For the text-containing cell, return its midpoint in [x, y] coordinate format. 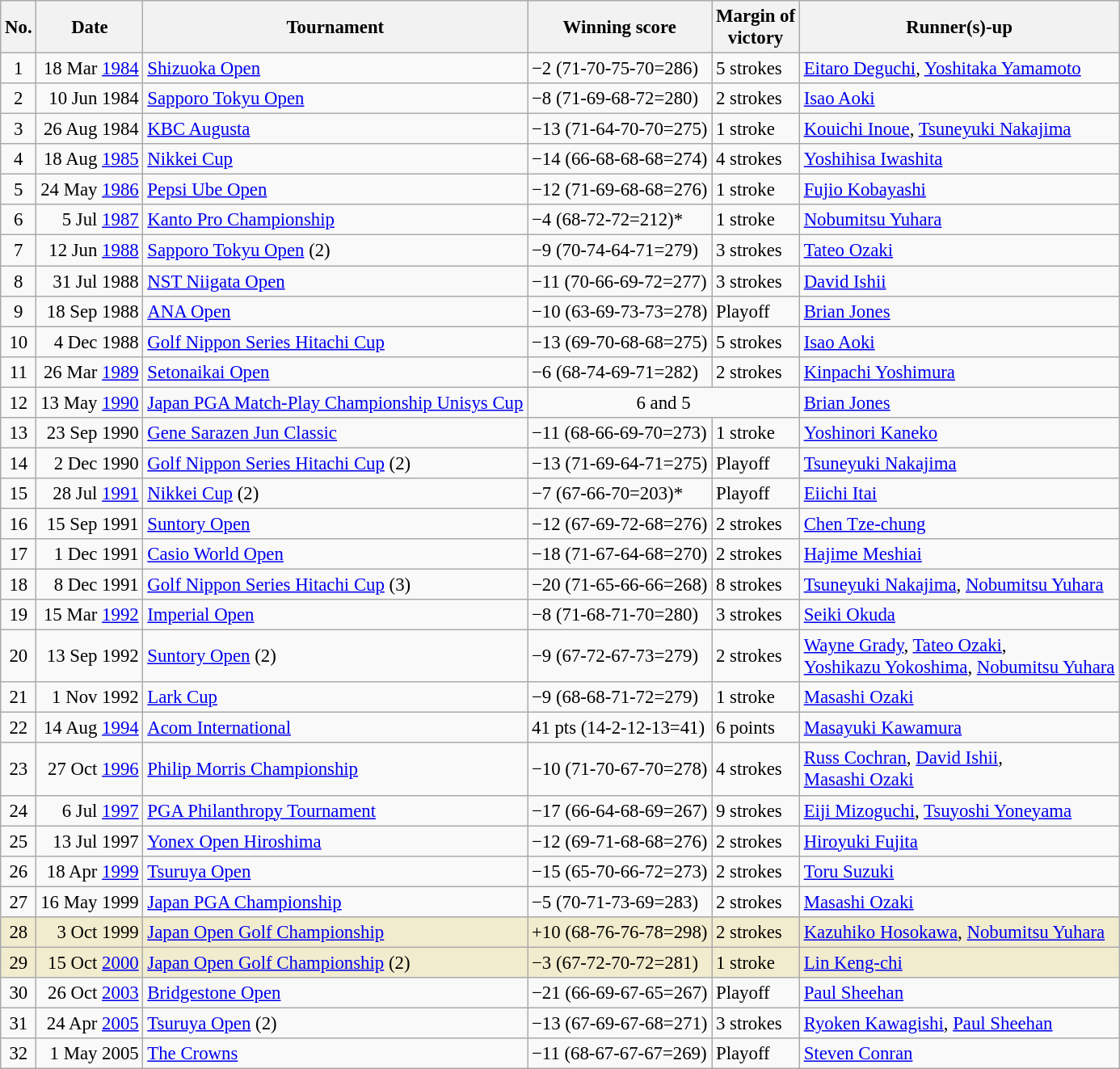
21 [19, 697]
Seiki Okuda [958, 615]
9 [19, 311]
5 Jul 1987 [90, 221]
Suntory Open [335, 524]
−2 (71-70-75-70=286) [620, 69]
Steven Conran [958, 1054]
−9 (67-72-67-73=279) [620, 656]
Hajime Meshiai [958, 554]
Nobumitsu Yuhara [958, 221]
Tournament [335, 27]
Nikkei Cup [335, 159]
David Ishii [958, 281]
18 [19, 585]
No. [19, 27]
Gene Sarazen Jun Classic [335, 433]
Sapporo Tokyu Open [335, 99]
11 [19, 372]
Winning score [620, 27]
−8 (71-69-68-72=280) [620, 99]
5 [19, 190]
6 and 5 [664, 402]
19 [19, 615]
ANA Open [335, 311]
6 Jul 1997 [90, 810]
15 Oct 2000 [90, 962]
−11 (70-66-69-72=277) [620, 281]
24 May 1986 [90, 190]
30 [19, 993]
Tsuruya Open (2) [335, 1023]
8 strokes [756, 585]
−3 (67-72-70-72=281) [620, 962]
Japan Open Golf Championship (2) [335, 962]
26 Mar 1989 [90, 372]
13 Sep 1992 [90, 656]
31 [19, 1023]
−8 (71-68-71-70=280) [620, 615]
Kinpachi Yoshimura [958, 372]
32 [19, 1054]
Golf Nippon Series Hitachi Cup [335, 342]
−14 (66-68-68-68=274) [620, 159]
7 [19, 250]
Wayne Grady, Tateo Ozaki, Yoshikazu Yokoshima, Nobumitsu Yuhara [958, 656]
−13 (67-69-67-68=271) [620, 1023]
Yonex Open Hiroshima [335, 841]
1 May 2005 [90, 1054]
Japan PGA Match-Play Championship Unisys Cup [335, 402]
3 [19, 129]
6 points [756, 728]
4 Dec 1988 [90, 342]
+10 (68-76-76-78=298) [620, 932]
15 Sep 1991 [90, 524]
−15 (65-70-66-72=273) [620, 871]
Golf Nippon Series Hitachi Cup (2) [335, 463]
−10 (63-69-73-73=278) [620, 311]
Pepsi Ube Open [335, 190]
Russ Cochran, David Ishii, Masashi Ozaki [958, 769]
Japan Open Golf Championship [335, 932]
Margin ofvictory [756, 27]
Paul Sheehan [958, 993]
16 [19, 524]
14 [19, 463]
Japan PGA Championship [335, 902]
Suntory Open (2) [335, 656]
NST Niigata Open [335, 281]
26 Aug 1984 [90, 129]
12 [19, 402]
18 Mar 1984 [90, 69]
18 Apr 1999 [90, 871]
−9 (68-68-71-72=279) [620, 697]
KBC Augusta [335, 129]
Setonaikai Open [335, 372]
Shizuoka Open [335, 69]
2 [19, 99]
Hiroyuki Fujita [958, 841]
Eiji Mizoguchi, Tsuyoshi Yoneyama [958, 810]
Bridgestone Open [335, 993]
29 [19, 962]
31 Jul 1988 [90, 281]
6 [19, 221]
Nikkei Cup (2) [335, 494]
10 [19, 342]
Casio World Open [335, 554]
−11 (68-67-67-67=269) [620, 1054]
Kouichi Inoue, Tsuneyuki Nakajima [958, 129]
−7 (67-66-70=203)* [620, 494]
−9 (70-74-64-71=279) [620, 250]
Tateo Ozaki [958, 250]
15 Mar 1992 [90, 615]
24 [19, 810]
Imperial Open [335, 615]
Runner(s)-up [958, 27]
15 [19, 494]
9 strokes [756, 810]
Eiichi Itai [958, 494]
−6 (68-74-69-71=282) [620, 372]
−13 (71-64-70-70=275) [620, 129]
−18 (71-67-64-68=270) [620, 554]
Kanto Pro Championship [335, 221]
13 Jul 1997 [90, 841]
Yoshihisa Iwashita [958, 159]
23 Sep 1990 [90, 433]
13 [19, 433]
2 Dec 1990 [90, 463]
Sapporo Tokyu Open (2) [335, 250]
Chen Tze-chung [958, 524]
24 Apr 2005 [90, 1023]
Lin Keng-chi [958, 962]
10 Jun 1984 [90, 99]
27 Oct 1996 [90, 769]
28 Jul 1991 [90, 494]
Tsuruya Open [335, 871]
−12 (67-69-72-68=276) [620, 524]
3 Oct 1999 [90, 932]
26 [19, 871]
Masayuki Kawamura [958, 728]
Golf Nippon Series Hitachi Cup (3) [335, 585]
16 May 1999 [90, 902]
Date [90, 27]
8 [19, 281]
20 [19, 656]
Tsuneyuki Nakajima [958, 463]
−5 (70-71-73-69=283) [620, 902]
Philip Morris Championship [335, 769]
28 [19, 932]
−10 (71-70-67-70=278) [620, 769]
22 [19, 728]
Fujio Kobayashi [958, 190]
12 Jun 1988 [90, 250]
Toru Suzuki [958, 871]
−12 (69-71-68-68=276) [620, 841]
23 [19, 769]
1 [19, 69]
−11 (68-66-69-70=273) [620, 433]
Tsuneyuki Nakajima, Nobumitsu Yuhara [958, 585]
18 Sep 1988 [90, 311]
14 Aug 1994 [90, 728]
18 Aug 1985 [90, 159]
17 [19, 554]
1 Dec 1991 [90, 554]
PGA Philanthropy Tournament [335, 810]
Yoshinori Kaneko [958, 433]
26 Oct 2003 [90, 993]
Kazuhiko Hosokawa, Nobumitsu Yuhara [958, 932]
41 pts (14-2-12-13=41) [620, 728]
−13 (69-70-68-68=275) [620, 342]
−13 (71-69-64-71=275) [620, 463]
27 [19, 902]
The Crowns [335, 1054]
Ryoken Kawagishi, Paul Sheehan [958, 1023]
−21 (66-69-67-65=267) [620, 993]
1 Nov 1992 [90, 697]
13 May 1990 [90, 402]
Acom International [335, 728]
−17 (66-64-68-69=267) [620, 810]
25 [19, 841]
−4 (68-72-72=212)* [620, 221]
−20 (71-65-66-66=268) [620, 585]
4 [19, 159]
Eitaro Deguchi, Yoshitaka Yamamoto [958, 69]
−12 (71-69-68-68=276) [620, 190]
Lark Cup [335, 697]
8 Dec 1991 [90, 585]
